From the cell containing the given text, extract its center point as [X, Y] coordinate. 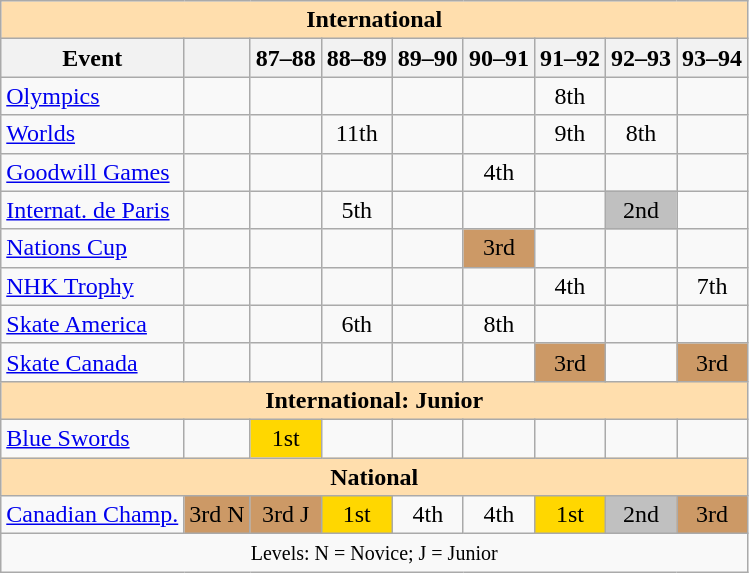
7th [712, 286]
93–94 [712, 58]
Canadian Champ. [92, 515]
Skate Canada [92, 362]
NHK Trophy [92, 286]
9th [570, 134]
6th [356, 324]
5th [356, 210]
88–89 [356, 58]
Olympics [92, 96]
Internat. de Paris [92, 210]
92–93 [640, 58]
89–90 [428, 58]
Nations Cup [92, 248]
11th [356, 134]
Blue Swords [92, 438]
87–88 [286, 58]
Skate America [92, 324]
Worlds [92, 134]
3rd J [286, 515]
91–92 [570, 58]
International [374, 20]
Goodwill Games [92, 172]
3rd N [217, 515]
International: Junior [374, 400]
National [374, 477]
90–91 [498, 58]
Event [92, 58]
Levels: N = Novice; J = Junior [374, 553]
